Return (x, y) of the center of cell containing provided text 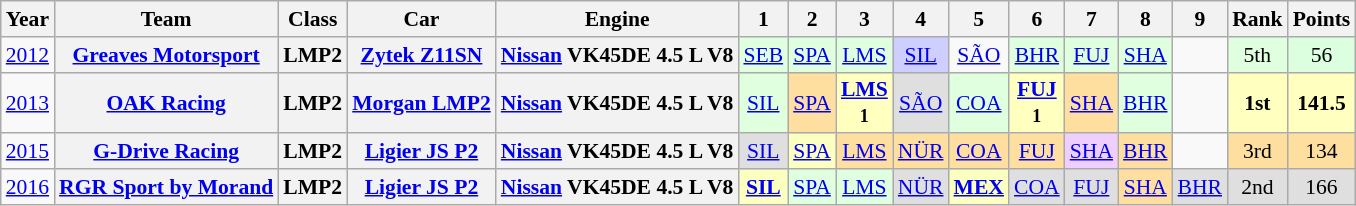
6 (1037, 19)
3 (864, 19)
166 (1322, 187)
MEX (979, 187)
Points (1322, 19)
2015 (28, 152)
LMS1 (864, 102)
FUJ1 (1037, 102)
RGR Sport by Morand (166, 187)
Class (312, 19)
8 (1146, 19)
56 (1322, 55)
2013 (28, 102)
Engine (618, 19)
G-Drive Racing (166, 152)
7 (1092, 19)
Greaves Motorsport (166, 55)
4 (921, 19)
141.5 (1322, 102)
Zytek Z11SN (422, 55)
9 (1200, 19)
2016 (28, 187)
Rank (1258, 19)
1st (1258, 102)
SEB (763, 55)
2nd (1258, 187)
Morgan LMP2 (422, 102)
3rd (1258, 152)
5th (1258, 55)
1 (763, 19)
OAK Racing (166, 102)
2 (812, 19)
Team (166, 19)
2012 (28, 55)
134 (1322, 152)
5 (979, 19)
Car (422, 19)
Year (28, 19)
